Scan for the cell matching the given text and deliver its [X, Y] coordinate at center. 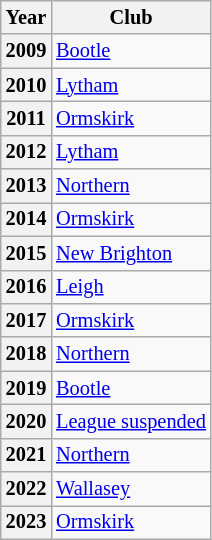
2013 [26, 186]
Year [26, 17]
2011 [26, 118]
League suspended [131, 421]
2019 [26, 388]
2014 [26, 219]
2010 [26, 85]
2021 [26, 455]
2015 [26, 253]
2020 [26, 421]
2023 [26, 522]
Wallasey [131, 489]
New Brighton [131, 253]
2012 [26, 152]
Leigh [131, 287]
2009 [26, 51]
Club [131, 17]
2022 [26, 489]
2017 [26, 320]
2016 [26, 287]
2018 [26, 354]
